For the text-containing cell, return its midpoint in (x, y) coordinate format. 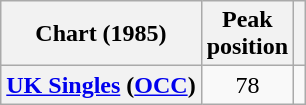
78 (247, 85)
Peakposition (247, 34)
UK Singles (OCC) (101, 85)
Chart (1985) (101, 34)
